Scan for the cell matching the given text and deliver its [X, Y] coordinate at center. 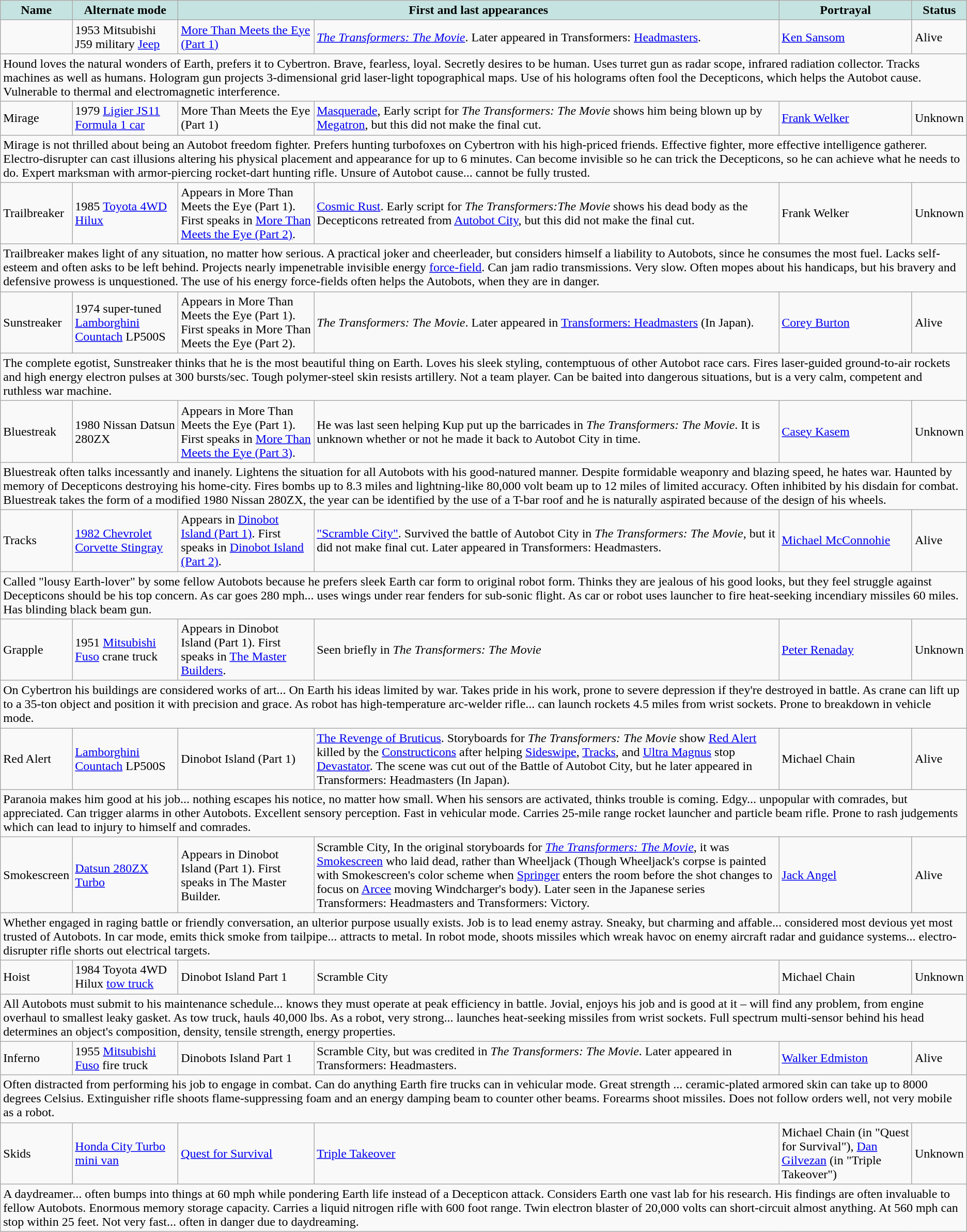
Alternate mode [125, 10]
Ken Sansom [846, 37]
Quest for Survival [246, 1153]
Walker Edmiston [846, 1058]
Appears in More Than Meets the Eye (Part 1). First speaks in More Than Meets the Eye (Part 3). [246, 431]
Appears in Dinobot Island (Part 1). First speaks in Dinobot Island (Part 2). [246, 541]
Inferno [36, 1058]
Mirage [36, 118]
Appears in Dinobot Island (Part 1). First speaks in The Master Builders. [246, 650]
1980 Nissan Datsun 280ZX [125, 431]
Honda City Turbo mini van [125, 1153]
1985 Toyota 4WD Hilux [125, 213]
Jack Angel [846, 875]
Red Alert [36, 759]
Casey Kasem [846, 431]
Name [36, 10]
Triple Takeover [547, 1153]
The Transformers: The Movie. Later appeared in Transformers: Headmasters (In Japan). [547, 322]
Dinobot Island Part 1 [246, 977]
1984 Toyota 4WD Hilux tow truck [125, 977]
Lamborghini Countach LP500S [125, 759]
Michael Chain (in "Quest for Survival"), Dan Gilvezan (in "Triple Takeover") [846, 1153]
Scramble City [547, 977]
Seen briefly in The Transformers: The Movie [547, 650]
Scramble City, but was credited in The Transformers: The Movie. Later appeared in Transformers: Headmasters. [547, 1058]
Bluestreak [36, 431]
Smokescreen [36, 875]
Status [939, 10]
Appears in Dinobot Island (Part 1). First speaks in The Master Builder. [246, 875]
Portrayal [846, 10]
Trailbreaker [36, 213]
1951 Mitsubishi Fuso crane truck [125, 650]
The Transformers: The Movie. Later appeared in Transformers: Headmasters. [547, 37]
1979 Ligier JS11 Formula 1 car [125, 118]
1953 Mitsubishi J59 military Jeep [125, 37]
Tracks [36, 541]
Datsun 280ZX Turbo [125, 875]
Dinobots Island Part 1 [246, 1058]
First and last appearances [478, 10]
Peter Renaday [846, 650]
Grapple [36, 650]
Dinobot Island (Part 1) [246, 759]
1974 super-tuned Lamborghini Countach LP500S [125, 322]
Corey Burton [846, 322]
Michael McConnohie [846, 541]
Hoist [36, 977]
Masquerade, Early script for The Transformers: The Movie shows him being blown up by Megatron, but this did not make the final cut. [547, 118]
Skids [36, 1153]
Sunstreaker [36, 322]
1982 Chevrolet Corvette Stingray [125, 541]
1955 Mitsubishi Fuso fire truck [125, 1058]
